Find where the given text appears and provide that cell's center as [X, Y] coordinate. 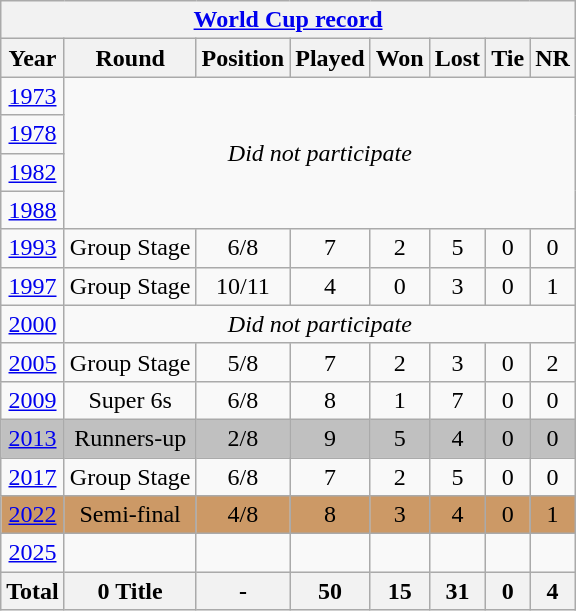
15 [400, 591]
World Cup record [288, 20]
Tie [508, 58]
5/8 [243, 362]
9 [330, 438]
2025 [33, 553]
- [243, 591]
31 [457, 591]
2013 [33, 438]
Lost [457, 58]
Won [400, 58]
1973 [33, 96]
10/11 [243, 286]
1978 [33, 134]
Round [130, 58]
2022 [33, 515]
2/8 [243, 438]
1988 [33, 210]
0 Title [130, 591]
50 [330, 591]
Played [330, 58]
Year [33, 58]
NR [553, 58]
1982 [33, 172]
1993 [33, 248]
2009 [33, 400]
2017 [33, 477]
1997 [33, 286]
Semi-final [130, 515]
Super 6s [130, 400]
2005 [33, 362]
Runners-up [130, 438]
Position [243, 58]
4/8 [243, 515]
Total [33, 591]
2000 [33, 324]
